Extract the [X, Y] coordinate from the center of the cell holding the provided text.  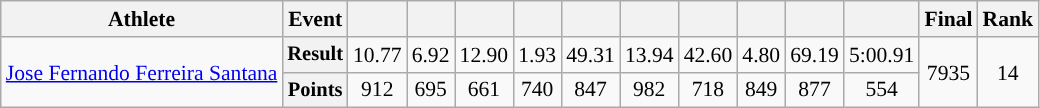
Result [314, 55]
877 [814, 90]
912 [378, 90]
42.60 [708, 55]
Points [314, 90]
5:00.91 [882, 55]
661 [484, 90]
Athlete [142, 19]
718 [708, 90]
Jose Fernando Ferreira Santana [142, 72]
1.93 [537, 55]
4.80 [761, 55]
49.31 [590, 55]
12.90 [484, 55]
13.94 [650, 55]
847 [590, 90]
10.77 [378, 55]
Final [948, 19]
554 [882, 90]
6.92 [431, 55]
14 [1008, 72]
695 [431, 90]
Rank [1008, 19]
849 [761, 90]
69.19 [814, 55]
7935 [948, 72]
740 [537, 90]
982 [650, 90]
Event [314, 19]
